Output the (x, y) coordinate of the center of the cell containing the given text.  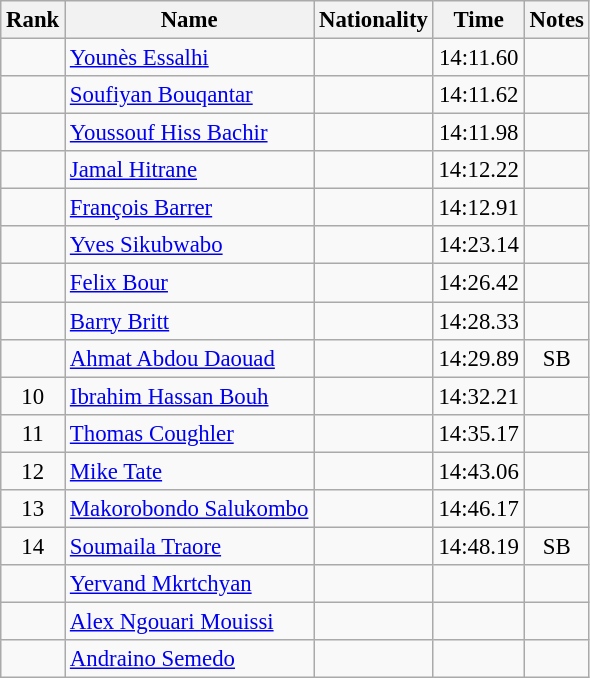
Soumaila Traore (190, 546)
14 (33, 546)
Jamal Hitrane (190, 170)
11 (33, 433)
Alex Ngouari Mouissi (190, 621)
14:35.17 (478, 433)
14:32.21 (478, 396)
14:23.14 (478, 245)
14:48.19 (478, 546)
14:11.60 (478, 58)
Younès Essalhi (190, 58)
Andraino Semedo (190, 659)
Notes (556, 20)
13 (33, 509)
Youssouf Hiss Bachir (190, 133)
14:12.91 (478, 208)
Yervand Mkrtchyan (190, 584)
14:26.42 (478, 283)
Felix Bour (190, 283)
12 (33, 471)
Soufiyan Bouqantar (190, 95)
Nationality (374, 20)
Yves Sikubwabo (190, 245)
14:43.06 (478, 471)
14:29.89 (478, 358)
Time (478, 20)
Ahmat Abdou Daouad (190, 358)
Thomas Coughler (190, 433)
Rank (33, 20)
Barry Britt (190, 321)
14:12.22 (478, 170)
Ibrahim Hassan Bouh (190, 396)
10 (33, 396)
François Barrer (190, 208)
14:28.33 (478, 321)
Makorobondo Salukombo (190, 509)
14:46.17 (478, 509)
14:11.98 (478, 133)
Mike Tate (190, 471)
Name (190, 20)
14:11.62 (478, 95)
